Search for the cell housing the specified text and yield its [x, y] center coordinate. 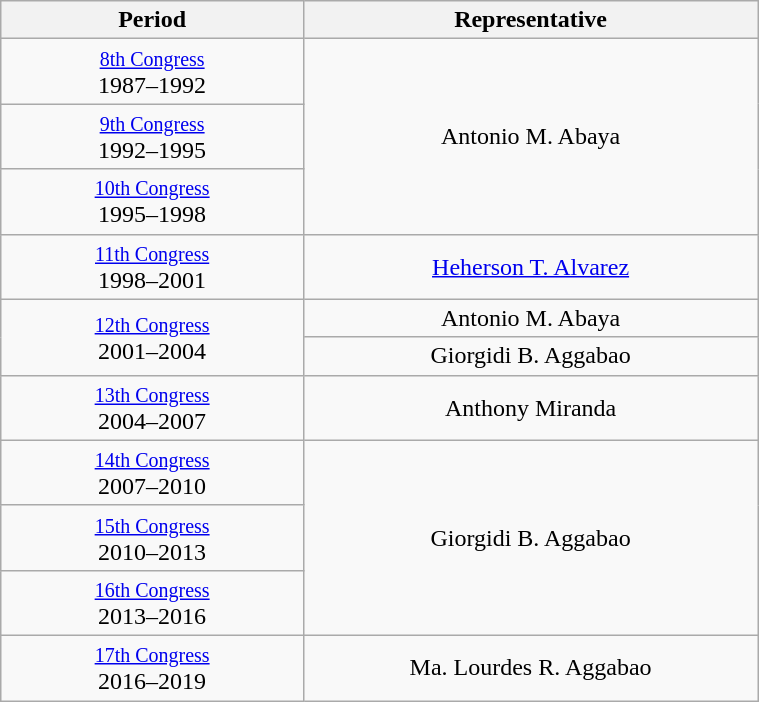
Ma. Lourdes R. Aggabao [530, 668]
Period [152, 20]
15th Congress2010–2013 [152, 538]
11th Congress1998–2001 [152, 266]
Heherson T. Alvarez [530, 266]
13th Congress2004–2007 [152, 408]
10th Congress1995–1998 [152, 202]
12th Congress2001–2004 [152, 337]
Anthony Miranda [530, 408]
Representative [530, 20]
14th Congress2007–2010 [152, 472]
8th Congress1987–1992 [152, 72]
17th Congress2016–2019 [152, 668]
16th Congress2013–2016 [152, 602]
9th Congress1992–1995 [152, 136]
